Determine the [X, Y] coordinate at the center of the cell enclosing the given text.  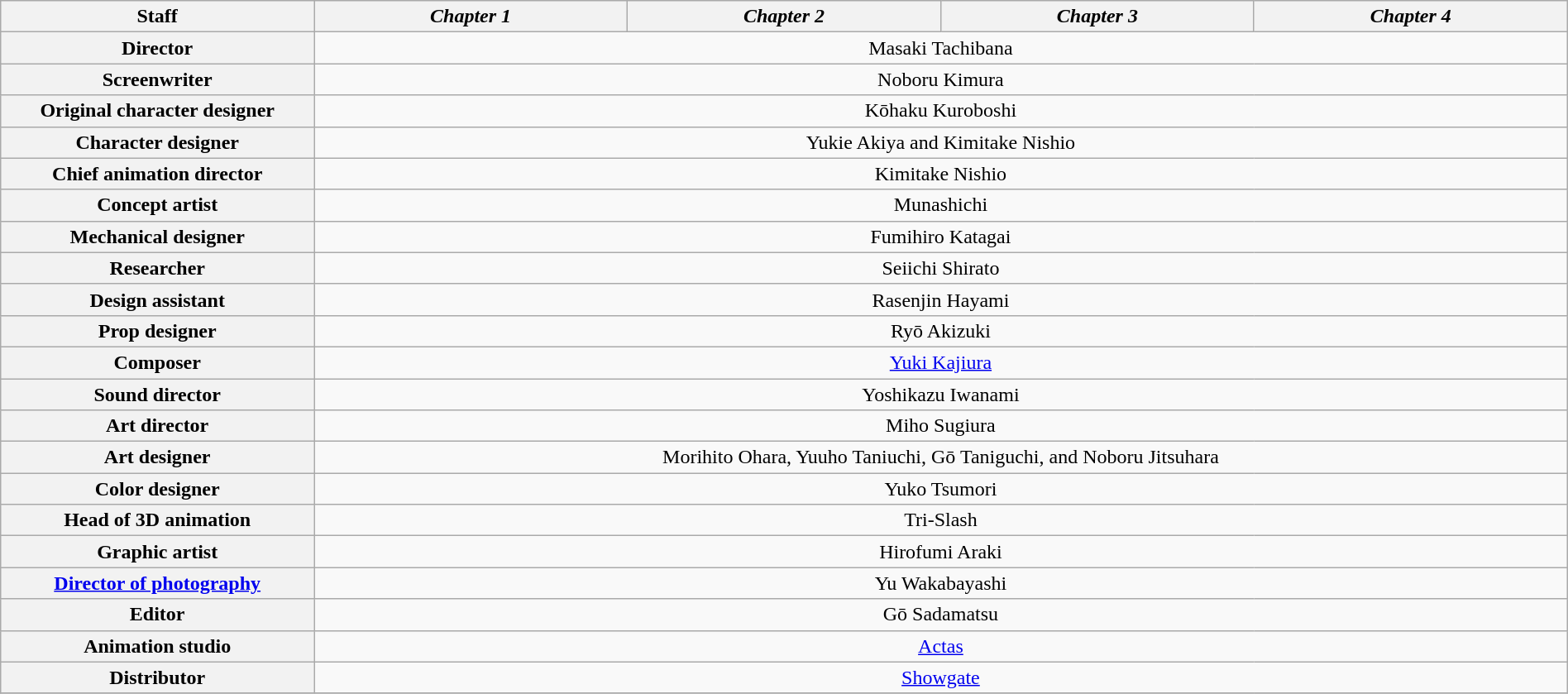
Showgate [941, 677]
Screenwriter [157, 79]
Morihito Ohara, Yuuho Taniuchi, Gō Taniguchi, and Noboru Jitsuhara [941, 457]
Kōhaku Kuroboshi [941, 111]
Chapter 2 [784, 17]
Rasenjin Hayami [941, 299]
Concept artist [157, 205]
Prop designer [157, 331]
Sound director [157, 395]
Yukie Akiya and Kimitake Nishio [941, 142]
Yuko Tsumori [941, 489]
Miho Sugiura [941, 426]
Art designer [157, 457]
Mechanical designer [157, 237]
Head of 3D animation [157, 520]
Hirofumi Araki [941, 552]
Design assistant [157, 299]
Actas [941, 646]
Color designer [157, 489]
Chief animation director [157, 174]
Yu Wakabayashi [941, 583]
Munashichi [941, 205]
Noboru Kimura [941, 79]
Masaki Tachibana [941, 48]
Original character designer [157, 111]
Chapter 3 [1097, 17]
Yuki Kajiura [941, 362]
Tri-Slash [941, 520]
Staff [157, 17]
Director [157, 48]
Fumihiro Katagai [941, 237]
Researcher [157, 268]
Character designer [157, 142]
Gō Sadamatsu [941, 615]
Kimitake Nishio [941, 174]
Editor [157, 615]
Seiichi Shirato [941, 268]
Director of photography [157, 583]
Yoshikazu Iwanami [941, 395]
Composer [157, 362]
Graphic artist [157, 552]
Animation studio [157, 646]
Art director [157, 426]
Ryō Akizuki [941, 331]
Distributor [157, 677]
Chapter 4 [1411, 17]
Chapter 1 [471, 17]
